Return the [x, y] coordinate for the center point of the cell that contains the specified text.  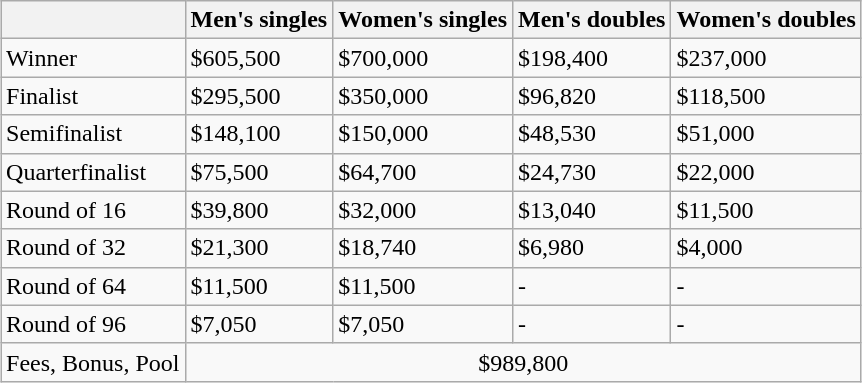
Women's doubles [766, 20]
Winner [93, 58]
Round of 16 [93, 210]
$700,000 [423, 58]
Round of 32 [93, 248]
$32,000 [423, 210]
$148,100 [259, 134]
$75,500 [259, 172]
$295,500 [259, 96]
$96,820 [592, 96]
Round of 96 [93, 324]
Women's singles [423, 20]
$605,500 [259, 58]
$150,000 [423, 134]
$118,500 [766, 96]
$6,980 [592, 248]
$21,300 [259, 248]
$198,400 [592, 58]
$64,700 [423, 172]
Round of 64 [93, 286]
$18,740 [423, 248]
$989,800 [523, 362]
$350,000 [423, 96]
Semifinalist [93, 134]
$237,000 [766, 58]
$39,800 [259, 210]
Men's singles [259, 20]
Men's doubles [592, 20]
$24,730 [592, 172]
$4,000 [766, 248]
Fees, Bonus, Pool [93, 362]
$48,530 [592, 134]
$51,000 [766, 134]
Finalist [93, 96]
$13,040 [592, 210]
Quarterfinalist [93, 172]
$22,000 [766, 172]
